Detect which cell encompasses the target text, then output its [X, Y] center coordinate. 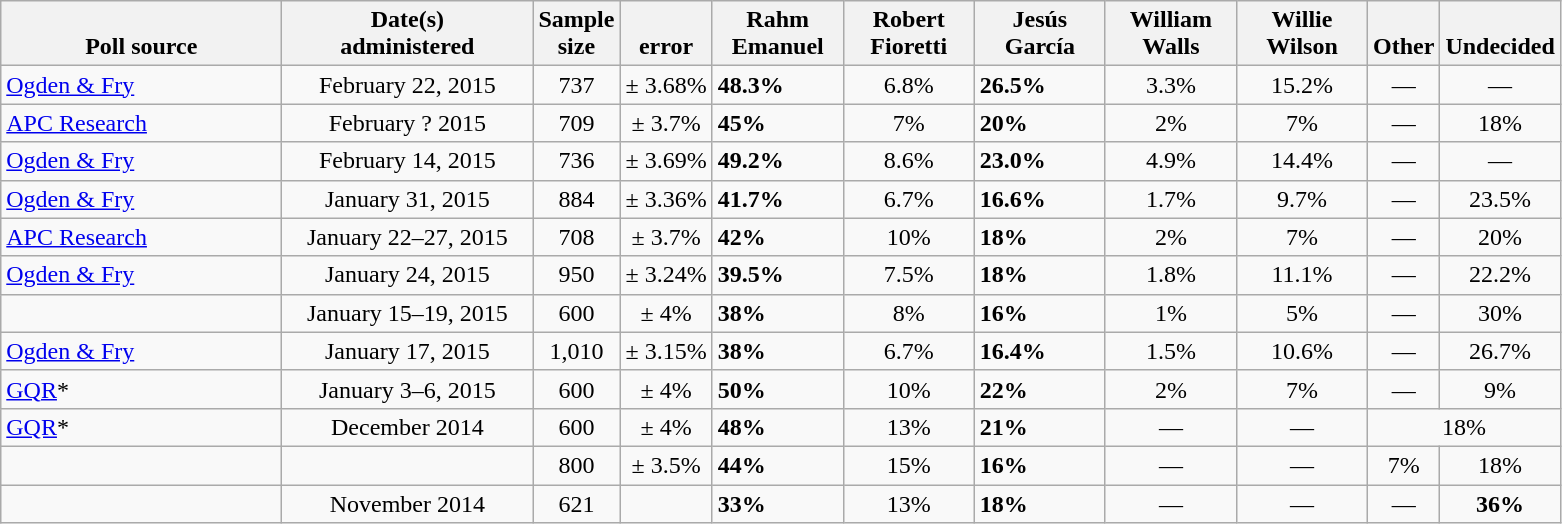
6.8% [908, 85]
42% [778, 237]
15.2% [1302, 85]
JesúsGarcía [1040, 34]
Poll source [142, 34]
8% [908, 313]
10.6% [1302, 351]
22% [1040, 389]
7.5% [908, 275]
21% [1040, 427]
23.5% [1500, 199]
Date(s)administered [408, 34]
33% [778, 503]
737 [576, 85]
February 22, 2015 [408, 85]
December 2014 [408, 427]
45% [778, 123]
1.8% [1170, 275]
800 [576, 465]
736 [576, 161]
± 3.5% [666, 465]
44% [778, 465]
February 14, 2015 [408, 161]
January 31, 2015 [408, 199]
36% [1500, 503]
January 22–27, 2015 [408, 237]
9.7% [1302, 199]
41.7% [778, 199]
48.3% [778, 85]
621 [576, 503]
RobertFioretti [908, 34]
884 [576, 199]
22.2% [1500, 275]
WilliamWalls [1170, 34]
± 3.24% [666, 275]
16.4% [1040, 351]
8.6% [908, 161]
Other [1403, 34]
Undecided [1500, 34]
15% [908, 465]
709 [576, 123]
November 2014 [408, 503]
30% [1500, 313]
23.0% [1040, 161]
January 15–19, 2015 [408, 313]
9% [1500, 389]
1% [1170, 313]
WillieWilson [1302, 34]
RahmEmanuel [778, 34]
26.5% [1040, 85]
39.5% [778, 275]
January 3–6, 2015 [408, 389]
± 3.36% [666, 199]
4.9% [1170, 161]
950 [576, 275]
26.7% [1500, 351]
± 3.69% [666, 161]
48% [778, 427]
error [666, 34]
16.6% [1040, 199]
1.5% [1170, 351]
708 [576, 237]
5% [1302, 313]
3.3% [1170, 85]
± 3.68% [666, 85]
January 24, 2015 [408, 275]
50% [778, 389]
Samplesize [576, 34]
14.4% [1302, 161]
11.1% [1302, 275]
± 3.15% [666, 351]
49.2% [778, 161]
1,010 [576, 351]
1.7% [1170, 199]
February ? 2015 [408, 123]
January 17, 2015 [408, 351]
